Pinpoint the cell where the given text exists, returning its [X, Y] midpoint coordinate. 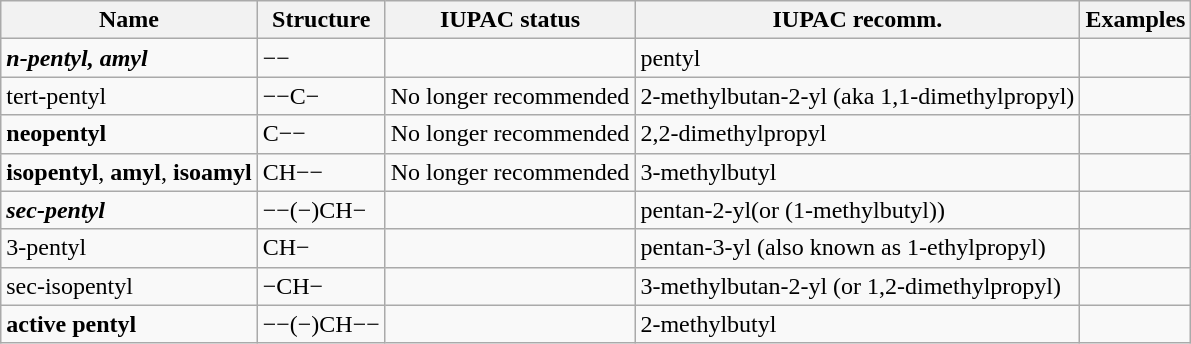
sec-isopentyl [129, 286]
isopentyl, amyl, isoamyl [129, 172]
IUPAC status [510, 20]
2-methylbutyl [858, 324]
pentan-2-yl(or (1-methylbutyl)) [858, 210]
Name [129, 20]
pentan-3-yl (also known as 1-ethylpropyl) [858, 248]
Structure [321, 20]
active pentyl [129, 324]
sec-pentyl [129, 210]
2,2-dimethylpropyl [858, 134]
3-methylbutan-2-yl (or 1,2-dimethylpropyl) [858, 286]
pentyl [858, 58]
−−(−)CH−− [321, 324]
IUPAC recomm. [858, 20]
−−(−)CH− [321, 210]
neopentyl [129, 134]
C−− [321, 134]
CH−− [321, 172]
−− [321, 58]
2-methylbutan-2-yl (aka 1,1-dimethylpropyl) [858, 96]
3-pentyl [129, 248]
CH− [321, 248]
−CH− [321, 286]
tert-pentyl [129, 96]
3-methylbutyl [858, 172]
−−C− [321, 96]
Examples [1136, 20]
n-pentyl, amyl [129, 58]
